Locate the cell with the specified text and output its (X, Y) center coordinate. 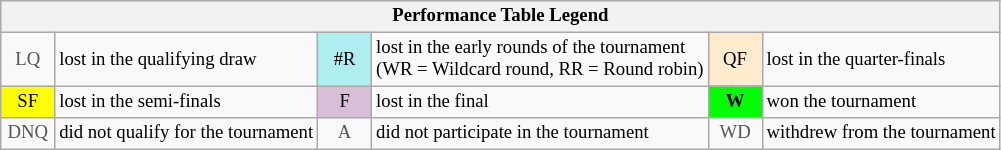
lost in the qualifying draw (186, 60)
WD (735, 134)
lost in the final (540, 102)
LQ (28, 60)
W (735, 102)
DNQ (28, 134)
did not qualify for the tournament (186, 134)
Performance Table Legend (500, 16)
F (345, 102)
lost in the semi-finals (186, 102)
A (345, 134)
#R (345, 60)
QF (735, 60)
won the tournament (881, 102)
lost in the quarter-finals (881, 60)
lost in the early rounds of the tournament(WR = Wildcard round, RR = Round robin) (540, 60)
SF (28, 102)
did not participate in the tournament (540, 134)
withdrew from the tournament (881, 134)
